Detect which cell encompasses the target text, then output its (x, y) center coordinate. 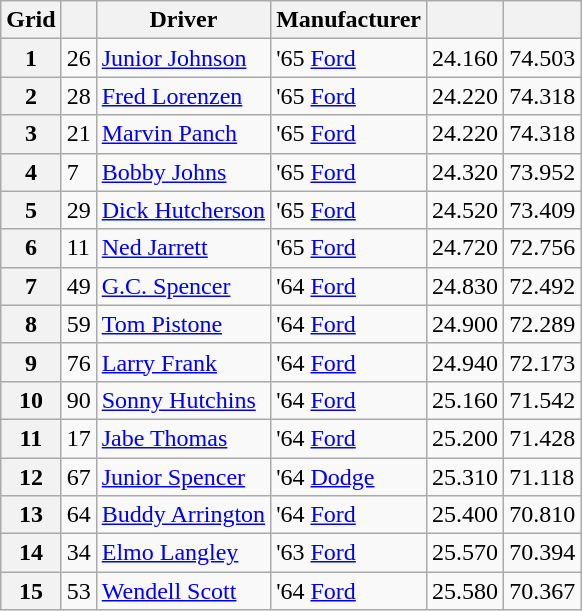
25.160 (466, 400)
Dick Hutcherson (183, 210)
71.428 (542, 438)
G.C. Spencer (183, 286)
72.756 (542, 248)
Driver (183, 20)
17 (78, 438)
49 (78, 286)
71.542 (542, 400)
24.900 (466, 324)
Ned Jarrett (183, 248)
24.160 (466, 58)
72.492 (542, 286)
76 (78, 362)
24.720 (466, 248)
Marvin Panch (183, 134)
6 (31, 248)
25.310 (466, 477)
8 (31, 324)
72.289 (542, 324)
Fred Lorenzen (183, 96)
25.570 (466, 553)
21 (78, 134)
73.409 (542, 210)
Elmo Langley (183, 553)
59 (78, 324)
24.940 (466, 362)
Buddy Arrington (183, 515)
Jabe Thomas (183, 438)
'63 Ford (349, 553)
34 (78, 553)
Sonny Hutchins (183, 400)
64 (78, 515)
25.400 (466, 515)
Tom Pistone (183, 324)
25.200 (466, 438)
70.394 (542, 553)
Grid (31, 20)
15 (31, 591)
26 (78, 58)
24.830 (466, 286)
Manufacturer (349, 20)
24.520 (466, 210)
9 (31, 362)
Larry Frank (183, 362)
29 (78, 210)
5 (31, 210)
73.952 (542, 172)
Bobby Johns (183, 172)
25.580 (466, 591)
13 (31, 515)
12 (31, 477)
70.810 (542, 515)
3 (31, 134)
67 (78, 477)
Junior Spencer (183, 477)
1 (31, 58)
53 (78, 591)
4 (31, 172)
14 (31, 553)
2 (31, 96)
Wendell Scott (183, 591)
90 (78, 400)
70.367 (542, 591)
71.118 (542, 477)
10 (31, 400)
28 (78, 96)
Junior Johnson (183, 58)
74.503 (542, 58)
'64 Dodge (349, 477)
72.173 (542, 362)
24.320 (466, 172)
